Return [X, Y] of the center of cell containing provided text 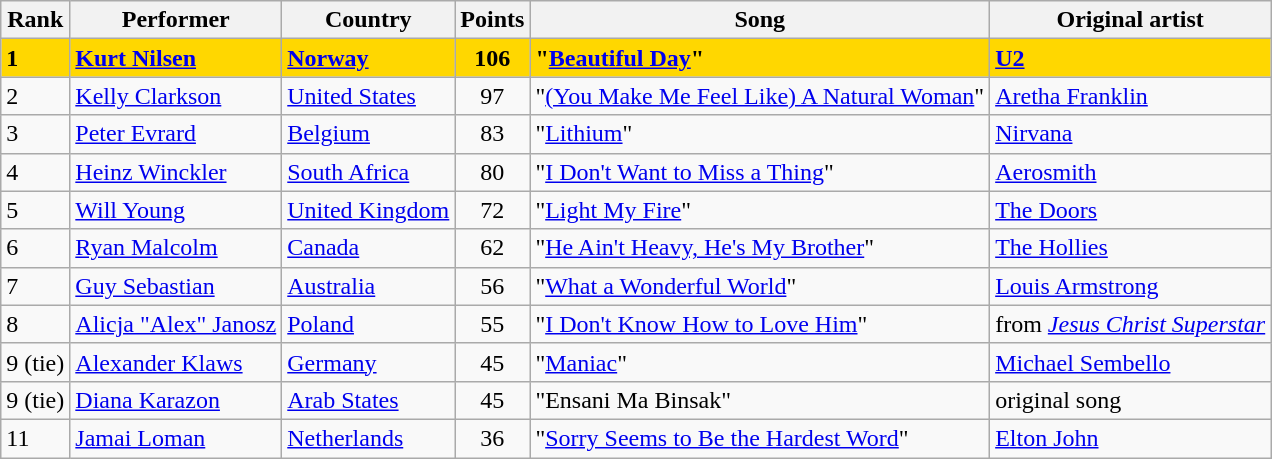
56 [492, 286]
United Kingdom [368, 210]
2 [36, 96]
Belgium [368, 134]
from Jesus Christ Superstar [1130, 324]
3 [36, 134]
"I Don't Want to Miss a Thing" [760, 172]
"Lithium" [760, 134]
Points [492, 20]
"Ensani Ma Binsak" [760, 400]
Will Young [176, 210]
United States [368, 96]
Canada [368, 248]
Kurt Nilsen [176, 58]
"Maniac" [760, 362]
97 [492, 96]
80 [492, 172]
Germany [368, 362]
Alexander Klaws [176, 362]
South Africa [368, 172]
Performer [176, 20]
Kelly Clarkson [176, 96]
Peter Evrard [176, 134]
Jamai Loman [176, 438]
83 [492, 134]
55 [492, 324]
"(You Make Me Feel Like) A Natural Woman" [760, 96]
Aerosmith [1130, 172]
Ryan Malcolm [176, 248]
"What a Wonderful World" [760, 286]
Arab States [368, 400]
Elton John [1130, 438]
Diana Karazon [176, 400]
Netherlands [368, 438]
The Hollies [1130, 248]
Heinz Winckler [176, 172]
Aretha Franklin [1130, 96]
1 [36, 58]
Original artist [1130, 20]
Rank [36, 20]
"I Don't Know How to Love Him" [760, 324]
"He Ain't Heavy, He's My Brother" [760, 248]
Louis Armstrong [1130, 286]
5 [36, 210]
Australia [368, 286]
Poland [368, 324]
Guy Sebastian [176, 286]
4 [36, 172]
"Beautiful Day" [760, 58]
11 [36, 438]
8 [36, 324]
36 [492, 438]
62 [492, 248]
6 [36, 248]
The Doors [1130, 210]
Norway [368, 58]
Alicja "Alex" Janosz [176, 324]
"Sorry Seems to Be the Hardest Word" [760, 438]
Country [368, 20]
72 [492, 210]
7 [36, 286]
106 [492, 58]
Nirvana [1130, 134]
Michael Sembello [1130, 362]
U2 [1130, 58]
Song [760, 20]
original song [1130, 400]
"Light My Fire" [760, 210]
